Output the (x, y) coordinate of the center of the cell containing the given text.  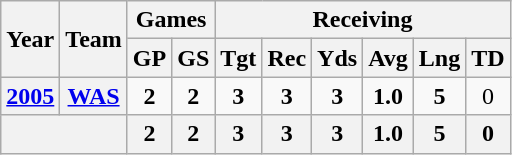
Team (94, 39)
Tgt (238, 58)
TD (488, 58)
Yds (338, 58)
Rec (287, 58)
2005 (30, 96)
Games (170, 20)
Receiving (362, 20)
Avg (388, 58)
GP (149, 58)
Lng (439, 58)
WAS (94, 96)
GS (194, 58)
Year (30, 39)
